For the text-containing cell, return its midpoint in (x, y) coordinate format. 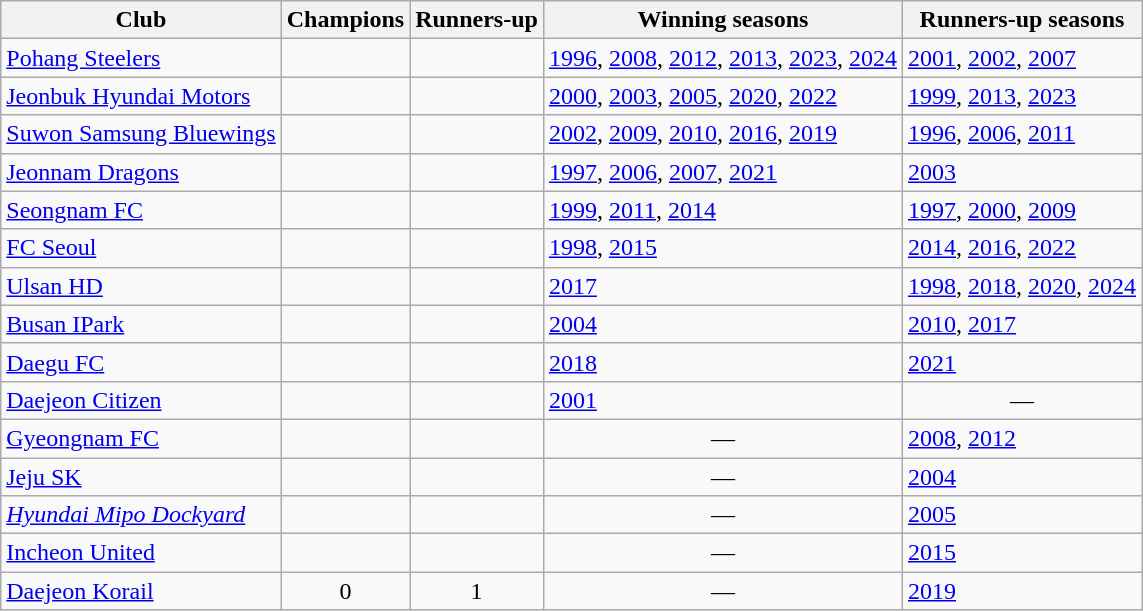
Busan IPark (141, 324)
1998, 2015 (722, 248)
Runners-up (477, 20)
2018 (722, 362)
Ulsan HD (141, 286)
Hyundai Mipo Dockyard (141, 515)
Daegu FC (141, 362)
2014, 2016, 2022 (1022, 248)
Daejeon Citizen (141, 400)
2019 (1022, 591)
2002, 2009, 2010, 2016, 2019 (722, 134)
Club (141, 20)
1997, 2006, 2007, 2021 (722, 172)
Gyeongnam FC (141, 438)
1997, 2000, 2009 (1022, 210)
2008, 2012 (1022, 438)
Runners-up seasons (1022, 20)
0 (345, 591)
1 (477, 591)
Pohang Steelers (141, 58)
1996, 2008, 2012, 2013, 2023, 2024 (722, 58)
2001, 2002, 2007 (1022, 58)
2000, 2003, 2005, 2020, 2022 (722, 96)
Jeonnam Dragons (141, 172)
2010, 2017 (1022, 324)
FC Seoul (141, 248)
2015 (1022, 553)
Jeju SK (141, 477)
2005 (1022, 515)
2003 (1022, 172)
1998, 2018, 2020, 2024 (1022, 286)
Daejeon Korail (141, 591)
Incheon United (141, 553)
Winning seasons (722, 20)
2001 (722, 400)
1996, 2006, 2011 (1022, 134)
2017 (722, 286)
Jeonbuk Hyundai Motors (141, 96)
1999, 2013, 2023 (1022, 96)
1999, 2011, 2014 (722, 210)
2021 (1022, 362)
Seongnam FC (141, 210)
Suwon Samsung Bluewings (141, 134)
Champions (345, 20)
